Output the (x, y) coordinate of the center of the cell containing the given text.  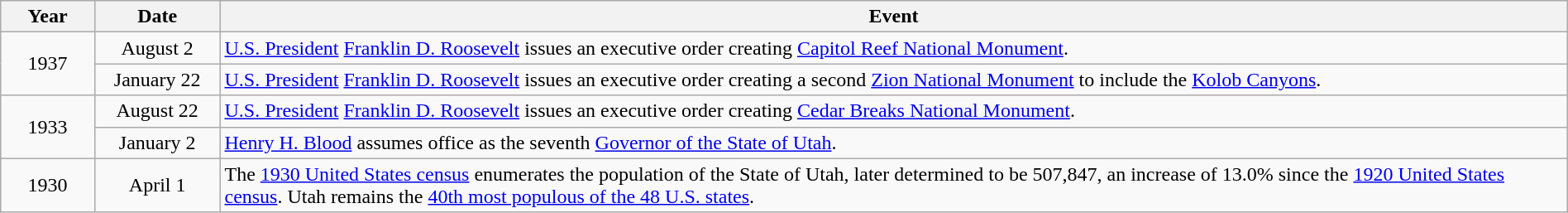
Event (893, 17)
August 22 (157, 111)
1930 (48, 186)
January 2 (157, 143)
U.S. President Franklin D. Roosevelt issues an executive order creating Cedar Breaks National Monument. (893, 111)
Date (157, 17)
Year (48, 17)
U.S. President Franklin D. Roosevelt issues an executive order creating a second Zion National Monument to include the Kolob Canyons. (893, 80)
Henry H. Blood assumes office as the seventh Governor of the State of Utah. (893, 143)
April 1 (157, 186)
1933 (48, 127)
U.S. President Franklin D. Roosevelt issues an executive order creating Capitol Reef National Monument. (893, 48)
1937 (48, 64)
January 22 (157, 80)
August 2 (157, 48)
